Return the [X, Y] coordinate for the center point of the cell that contains the specified text.  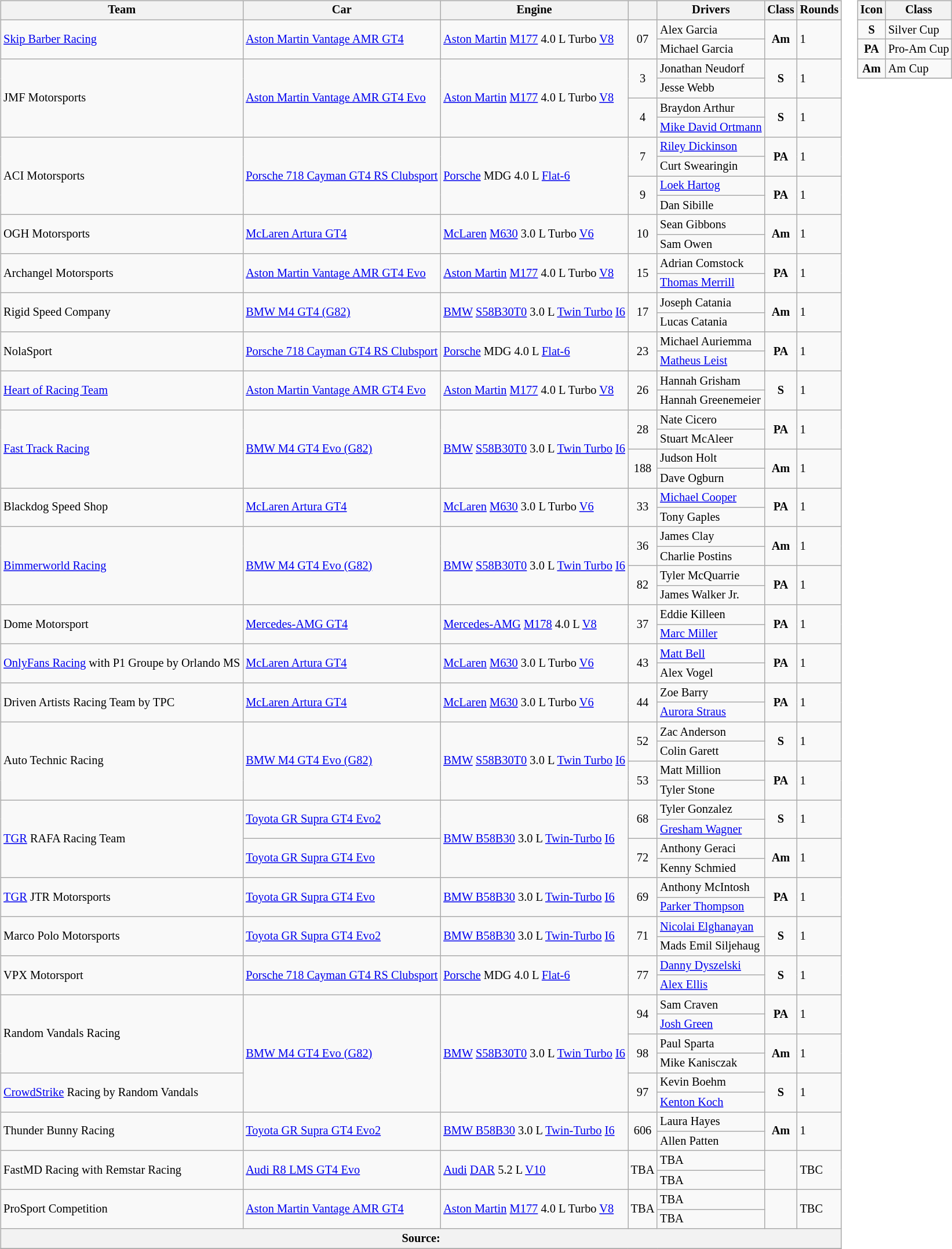
Alex Vogel [710, 673]
Rounds [819, 10]
15 [643, 273]
Jesse Webb [710, 88]
Dome Motorsport [122, 624]
Allen Patten [710, 1141]
17 [643, 312]
Tyler McQuarrie [710, 576]
3 [643, 79]
Hannah Greenemeier [710, 400]
Danny Dyszelski [710, 966]
Michael Cooper [710, 498]
94 [643, 1014]
Gresham Wagner [710, 829]
97 [643, 1093]
Icon [871, 10]
Tyler Gonzalez [710, 810]
Mike David Ortmann [710, 127]
Alex Garcia [710, 30]
Mercedes-AMG GT4 [342, 624]
Am Cup [918, 69]
68 [643, 819]
33 [643, 507]
CrowdStrike Racing by Random Vandals [122, 1093]
Kevin Boehm [710, 1083]
26 [643, 390]
Nate Cicero [710, 419]
Eddie Killeen [710, 615]
Sean Gibbons [710, 225]
Anthony Geraci [710, 849]
Aurora Straus [710, 712]
10 [643, 234]
23 [643, 351]
44 [643, 702]
Driven Artists Racing Team by TPC [122, 702]
Zac Anderson [710, 732]
Auto Technic Racing [122, 761]
82 [643, 585]
Source: [421, 1239]
Tony Gaples [710, 517]
Josh Green [710, 1024]
Kenny Schmied [710, 868]
188 [643, 468]
69 [643, 897]
Kenton Koch [710, 1102]
Dan Sibille [710, 205]
Rigid Speed Company [122, 312]
Fast Track Racing [122, 448]
Joseph Catania [710, 302]
Zoe Barry [710, 693]
BMW M4 GT4 (G82) [342, 312]
Mads Emil Siljehaug [710, 946]
Michael Auriemma [710, 342]
FastMD Racing with Remstar Racing [122, 1170]
Thunder Bunny Racing [122, 1131]
VPX Motorsport [122, 976]
Michael Garcia [710, 49]
71 [643, 936]
Marc Miller [710, 634]
28 [643, 429]
Engine [534, 10]
TGR RAFA Racing Team [122, 839]
Curt Swearingin [710, 166]
Stuart McAleer [710, 439]
Car [342, 10]
Dave Ogburn [710, 478]
Random Vandals Racing [122, 1033]
Matheus Leist [710, 361]
Charlie Postins [710, 556]
Mercedes-AMG M178 4.0 L V8 [534, 624]
OnlyFans Racing with P1 Groupe by Orlando MS [122, 663]
Silver Cup [918, 30]
Matt Million [710, 770]
JMF Motorsports [122, 98]
Parker Thompson [710, 907]
OGH Motorsports [122, 234]
Thomas Merrill [710, 283]
Bimmerworld Racing [122, 565]
Jonathan Neudorf [710, 69]
Laura Hayes [710, 1122]
37 [643, 624]
Braydon Arthur [710, 108]
Pro-Am Cup [918, 49]
Nicolai Elghanayan [710, 926]
4 [643, 117]
9 [643, 196]
ACI Motorsports [122, 176]
Lucas Catania [710, 322]
Skip Barber Racing [122, 39]
Anthony McIntosh [710, 888]
Tyler Stone [710, 790]
77 [643, 976]
53 [643, 780]
Archangel Motorsports [122, 273]
Blackdog Speed Shop [122, 507]
Colin Garett [710, 751]
36 [643, 546]
ProSport Competition [122, 1210]
Sam Craven [710, 1005]
606 [643, 1131]
07 [643, 39]
Audi R8 LMS GT4 Evo [342, 1170]
Marco Polo Motorsports [122, 936]
Matt Bell [710, 653]
Riley Dickinson [710, 147]
TGR JTR Motorsports [122, 897]
72 [643, 859]
James Clay [710, 536]
Alex Ellis [710, 985]
James Walker Jr. [710, 595]
52 [643, 742]
43 [643, 663]
Hannah Grisham [710, 381]
Paul Sparta [710, 1043]
98 [643, 1053]
Adrian Comstock [710, 264]
Sam Owen [710, 244]
Loek Hartog [710, 186]
Team [122, 10]
Mike Kanisczak [710, 1063]
Drivers [710, 10]
Judson Holt [710, 459]
Audi DAR 5.2 L V10 [534, 1170]
NolaSport [122, 351]
7 [643, 156]
Heart of Racing Team [122, 390]
